Find where the given text appears and provide that cell's center as (x, y) coordinate. 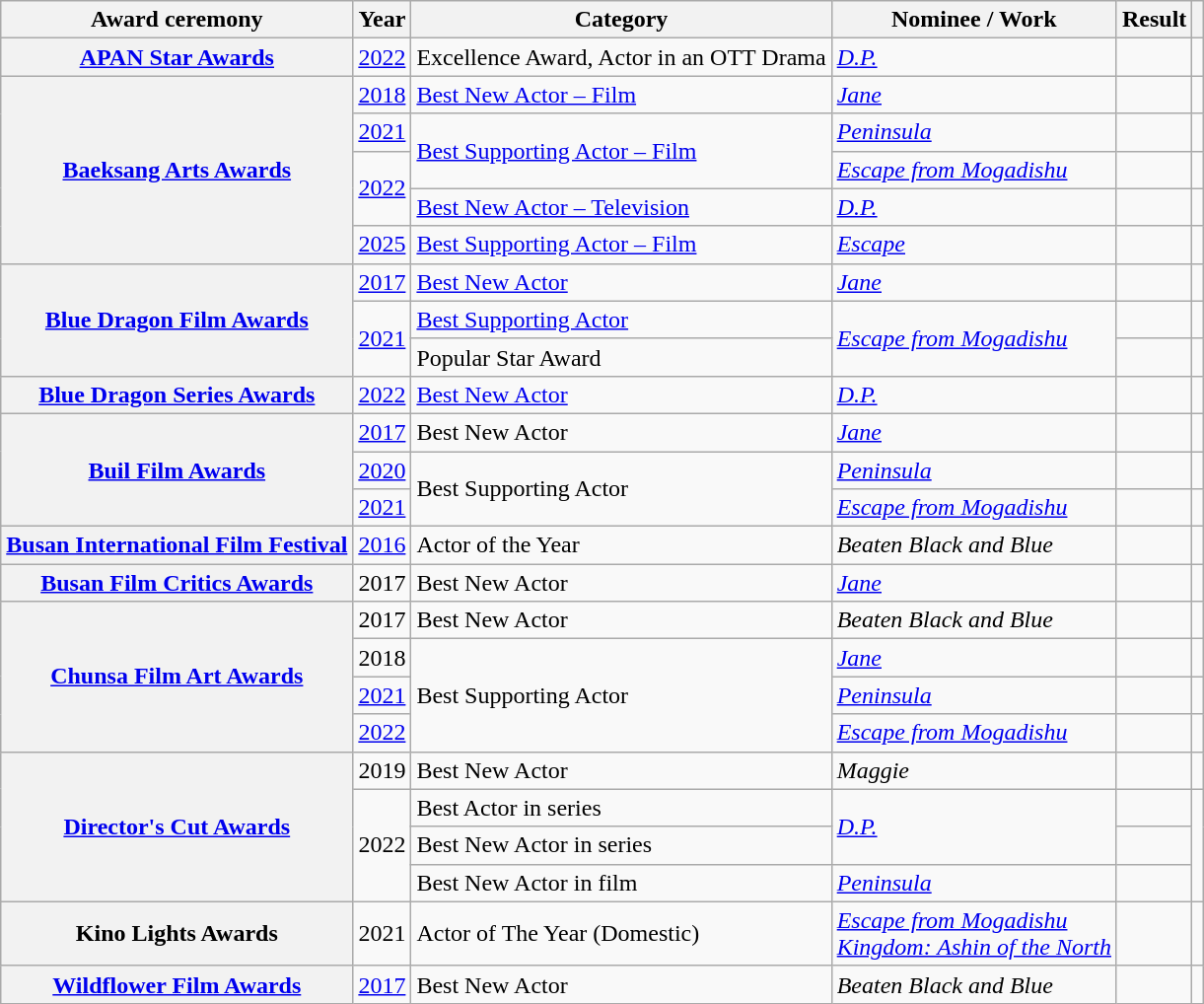
Best Actor in series (621, 808)
Busan International Film Festival (177, 545)
2016 (383, 545)
Kino Lights Awards (177, 933)
Wildflower Film Awards (177, 984)
Blue Dragon Film Awards (177, 320)
Director's Cut Awards (177, 826)
Popular Star Award (621, 357)
Excellence Award, Actor in an OTT Drama (621, 57)
Best New Actor – Television (621, 207)
2025 (383, 245)
2020 (383, 470)
Result (1154, 20)
Baeksang Arts Awards (177, 170)
Chunsa Film Art Awards (177, 677)
Category (621, 20)
Nominee / Work (974, 20)
2019 (383, 770)
Blue Dragon Series Awards (177, 394)
Escape from Mogadishu Kingdom: Ashin of the North (974, 933)
Actor of the Year (621, 545)
APAN Star Awards (177, 57)
Best New Actor in series (621, 845)
Escape (974, 245)
Maggie (974, 770)
Best New Actor in film (621, 883)
Award ceremony (177, 20)
Year (383, 20)
Busan Film Critics Awards (177, 583)
Actor of The Year (Domestic) (621, 933)
Buil Film Awards (177, 469)
Best New Actor – Film (621, 95)
